Return the (X, Y) coordinate for the center point of the cell that contains the specified text.  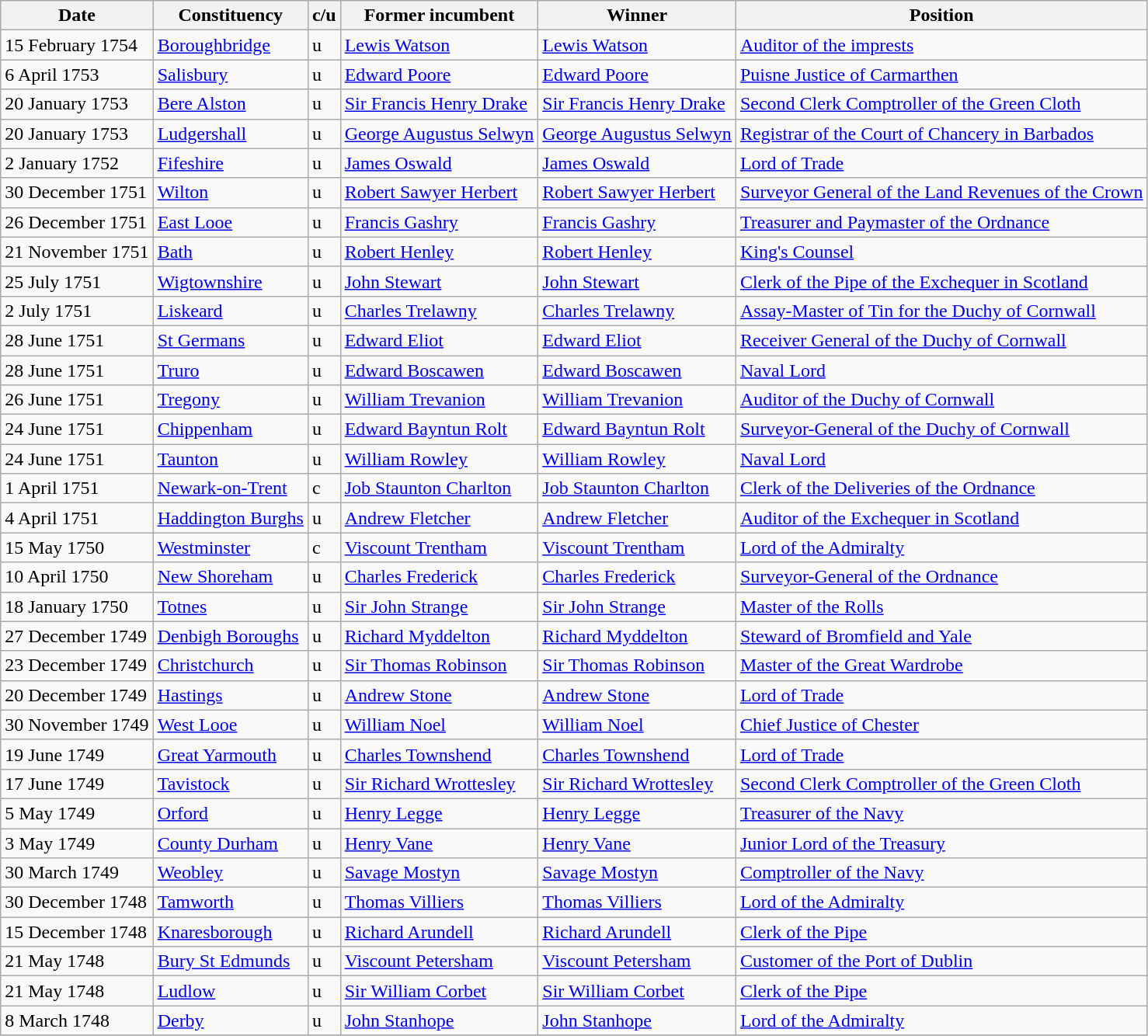
County Durham (230, 843)
Truro (230, 370)
Bury St Edmunds (230, 961)
Clerk of the Deliveries of the Ordnance (941, 488)
Date (77, 16)
Liskeard (230, 311)
Knaresborough (230, 932)
15 February 1754 (77, 45)
26 June 1751 (77, 400)
Winner (637, 16)
Former incumbent (440, 16)
Clerk of the Pipe of the Exchequer in Scotland (941, 281)
Christchurch (230, 666)
New Shoreham (230, 577)
15 May 1750 (77, 548)
Puisne Justice of Carmarthen (941, 75)
Weobley (230, 873)
King's Counsel (941, 252)
Totnes (230, 607)
3 May 1749 (77, 843)
Haddington Burghs (230, 518)
Master of the Rolls (941, 607)
30 November 1749 (77, 725)
Surveyor-General of the Duchy of Cornwall (941, 429)
Master of the Great Wardrobe (941, 666)
27 December 1749 (77, 636)
Tregony (230, 400)
Fifeshire (230, 163)
Derby (230, 1020)
Salisbury (230, 75)
1 April 1751 (77, 488)
Boroughbridge (230, 45)
20 December 1749 (77, 695)
Customer of the Port of Dublin (941, 961)
Newark-on-Trent (230, 488)
Surveyor-General of the Ordnance (941, 577)
Bath (230, 252)
Auditor of the Duchy of Cornwall (941, 400)
23 December 1749 (77, 666)
Receiver General of the Duchy of Cornwall (941, 340)
Position (941, 16)
c/u (324, 16)
6 April 1753 (77, 75)
30 March 1749 (77, 873)
Tamworth (230, 902)
4 April 1751 (77, 518)
Wilton (230, 193)
Chief Justice of Chester (941, 725)
30 December 1751 (77, 193)
Great Yarmouth (230, 754)
17 June 1749 (77, 784)
Surveyor General of the Land Revenues of the Crown (941, 193)
Auditor of the Exchequer in Scotland (941, 518)
Constituency (230, 16)
West Looe (230, 725)
18 January 1750 (77, 607)
Tavistock (230, 784)
Orford (230, 813)
St Germans (230, 340)
Assay-Master of Tin for the Duchy of Cornwall (941, 311)
26 December 1751 (77, 222)
Taunton (230, 459)
Hastings (230, 695)
Ludgershall (230, 134)
Registrar of the Court of Chancery in Barbados (941, 134)
Chippenham (230, 429)
30 December 1748 (77, 902)
Bere Alston (230, 104)
Wigtownshire (230, 281)
25 July 1751 (77, 281)
2 January 1752 (77, 163)
Auditor of the imprests (941, 45)
Treasurer and Paymaster of the Ordnance (941, 222)
10 April 1750 (77, 577)
Westminster (230, 548)
Denbigh Boroughs (230, 636)
15 December 1748 (77, 932)
Treasurer of the Navy (941, 813)
Junior Lord of the Treasury (941, 843)
19 June 1749 (77, 754)
2 July 1751 (77, 311)
Comptroller of the Navy (941, 873)
5 May 1749 (77, 813)
Steward of Bromfield and Yale (941, 636)
Ludlow (230, 991)
21 November 1751 (77, 252)
East Looe (230, 222)
8 March 1748 (77, 1020)
